Return the [x, y] coordinate for the center point of the cell that contains the specified text.  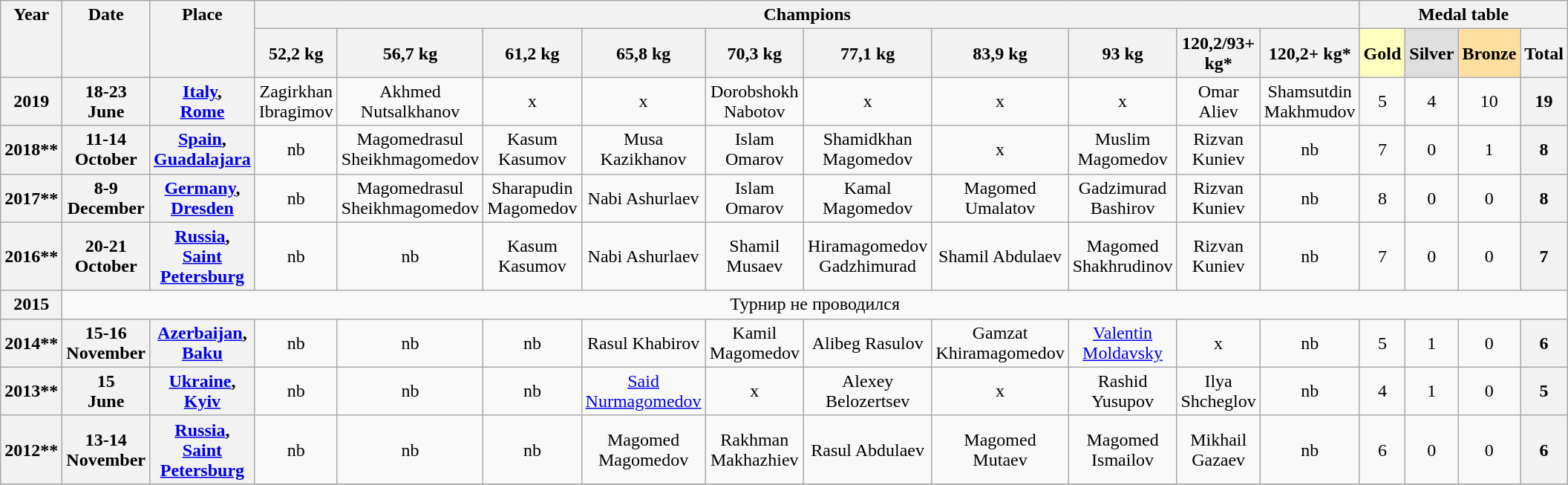
2016** [31, 256]
Total [1544, 53]
Magomed Shakhrudinov [1123, 256]
Sharapudin Magomedov [532, 198]
Azerbaijan,Baku [203, 343]
Gold [1382, 53]
15-16November [106, 343]
70,3 kg [754, 53]
83,9 kg [1000, 53]
Alibeg Rasulov [867, 343]
2013** [31, 391]
Place [203, 39]
Zagirkhan Ibragimov [295, 101]
Year [31, 39]
20-21October [106, 256]
Spain,Guadalajara [203, 150]
2012** [31, 449]
Silver [1431, 53]
2015 [31, 305]
52,2 kg [295, 53]
Gamzat Khiramagomedov [1000, 343]
2014** [31, 343]
Kamil Magomedov [754, 343]
77,1 kg [867, 53]
19 [1544, 101]
Bronze [1489, 53]
93 kg [1123, 53]
120,2+ kg* [1310, 53]
2017** [31, 198]
Ilya Shcheglov [1218, 391]
18-23June [106, 101]
Hiramagomedov Gadzhimurad [867, 256]
15June [106, 391]
Shamil Abdulaev [1000, 256]
11-14October [106, 150]
8-9December [106, 198]
Shamsutdin Makhmudov [1310, 101]
Omar Aliev [1218, 101]
Musa Kazikhanov [643, 150]
Shamidkhan Magomedov [867, 150]
Gadzimurad Bashirov [1123, 198]
56,7 kg [410, 53]
Dorobshokh Nabotov [754, 101]
Shamil Musaev [754, 256]
Rasul Khabirov [643, 343]
Magomed Mutaev [1000, 449]
Magomed Umalatov [1000, 198]
Italy,Rome [203, 101]
Valentin Moldavsky [1123, 343]
Rashid Yusupov [1123, 391]
Muslim Magomedov [1123, 150]
13-14November [106, 449]
Magomed Magomedov [643, 449]
Mikhail Gazaev [1218, 449]
Ukraine,Kyiv [203, 391]
Champions [807, 15]
Germany,Dresden [203, 198]
Magomed Ismailov [1123, 449]
2019 [31, 101]
61,2 kg [532, 53]
10 [1489, 101]
Kamal Magomedov [867, 198]
Турнир не проводился [815, 305]
120,2/93+ kg* [1218, 53]
Date [106, 39]
Akhmed Nutsalkhanov [410, 101]
Rasul Abdulaev [867, 449]
2018** [31, 150]
Alexey Belozertsev [867, 391]
Said Nurmagomedov [643, 391]
Rakhman Makhazhiev [754, 449]
Medal table [1463, 15]
65,8 kg [643, 53]
